Provide the (x, y) coordinate of the cell's center where the given text is located.  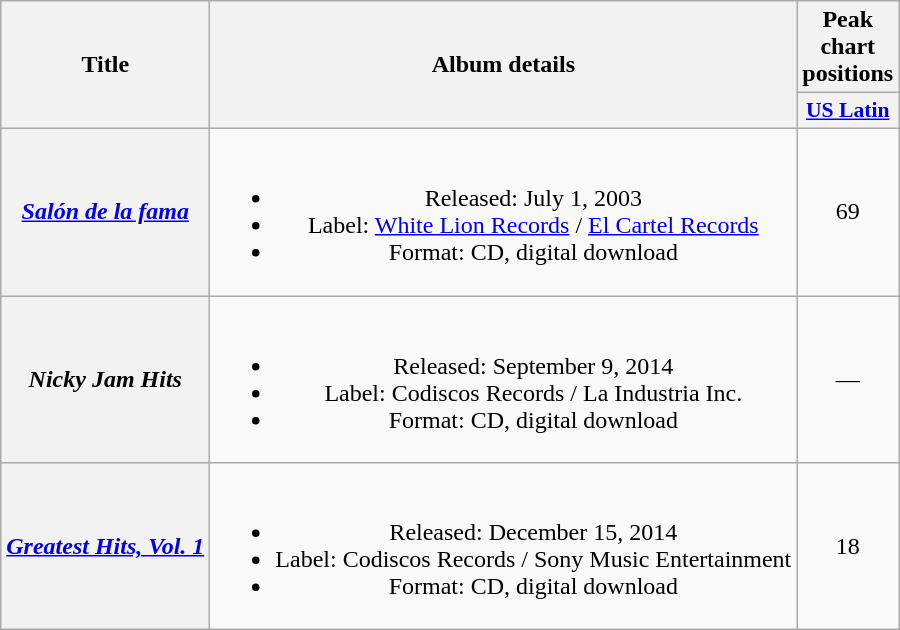
— (848, 380)
US Latin (848, 111)
Released: December 15, 2014Label: Codiscos Records / Sony Music EntertainmentFormat: CD, digital download (504, 546)
Released: July 1, 2003Label: White Lion Records / El Cartel RecordsFormat: CD, digital download (504, 212)
Peak chart positions (848, 47)
Greatest Hits, Vol. 1 (106, 546)
Nicky Jam Hits (106, 380)
Title (106, 65)
69 (848, 212)
18 (848, 546)
Released: September 9, 2014Label: Codiscos Records / La Industria Inc.Format: CD, digital download (504, 380)
Salón de la fama (106, 212)
Album details (504, 65)
